Search for the cell housing the specified text and yield its (X, Y) center coordinate. 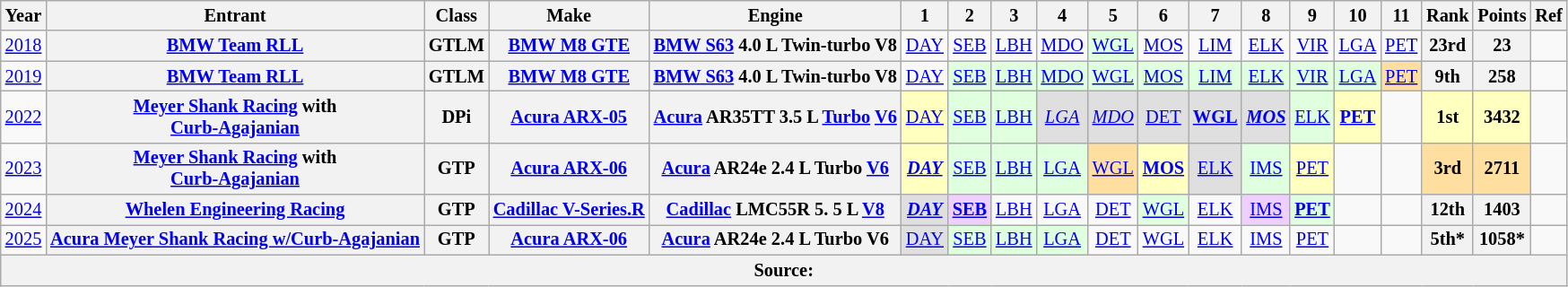
Acura AR35TT 3.5 L Turbo V6 (775, 117)
12th (1448, 210)
Engine (775, 15)
Acura ARX-05 (569, 117)
9 (1311, 15)
11 (1401, 15)
Year (23, 15)
DPi (457, 117)
3 (1014, 15)
2 (970, 15)
Entrant (235, 15)
2018 (23, 46)
5 (1113, 15)
Source: (784, 270)
2022 (23, 117)
1st (1448, 117)
9th (1448, 76)
Whelen Engineering Racing (235, 210)
1403 (1502, 210)
2025 (23, 239)
258 (1502, 76)
Ref (1548, 15)
3rd (1448, 169)
5th* (1448, 239)
8 (1266, 15)
3432 (1502, 117)
Rank (1448, 15)
1 (925, 15)
4 (1062, 15)
Class (457, 15)
2711 (1502, 169)
Cadillac LMC55R 5. 5 L V8 (775, 210)
7 (1215, 15)
Points (1502, 15)
10 (1358, 15)
6 (1163, 15)
Make (569, 15)
2019 (23, 76)
23 (1502, 46)
1058* (1502, 239)
Cadillac V-Series.R (569, 210)
2023 (23, 169)
23rd (1448, 46)
Acura Meyer Shank Racing w/Curb-Agajanian (235, 239)
2024 (23, 210)
